Search for the cell housing the specified text and yield its [x, y] center coordinate. 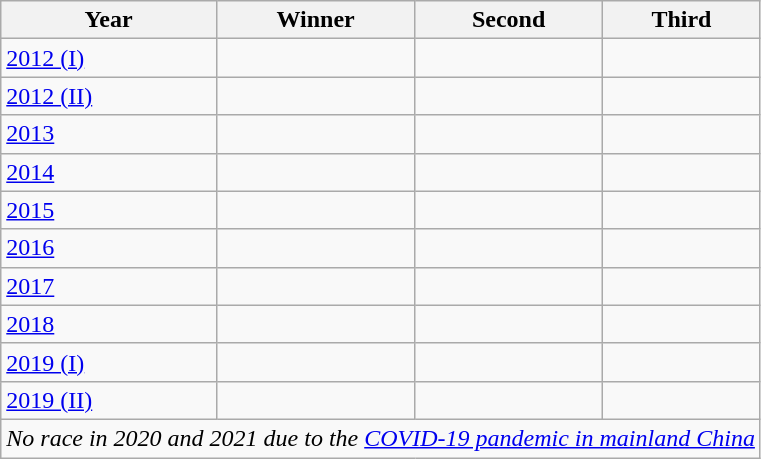
2019 (II) [109, 400]
Winner [315, 20]
2013 [109, 134]
2012 (I) [109, 58]
Third [681, 20]
2018 [109, 324]
2014 [109, 172]
2015 [109, 210]
2012 (II) [109, 96]
2019 (I) [109, 362]
2017 [109, 286]
No race in 2020 and 2021 due to the COVID-19 pandemic in mainland China [381, 438]
Second [509, 20]
2016 [109, 248]
Year [109, 20]
